Scan for the cell matching the given text and deliver its [X, Y] coordinate at center. 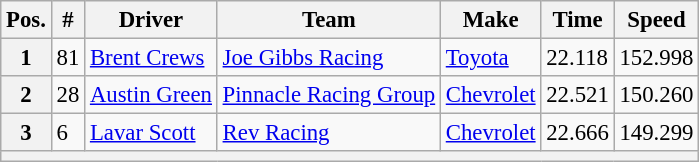
1 [26, 58]
152.998 [656, 58]
22.521 [578, 95]
Team [328, 20]
# [68, 20]
2 [26, 95]
81 [68, 58]
Lavar Scott [152, 133]
Speed [656, 20]
149.299 [656, 133]
Toyota [490, 58]
Austin Green [152, 95]
Rev Racing [328, 133]
Pinnacle Racing Group [328, 95]
Make [490, 20]
Brent Crews [152, 58]
Joe Gibbs Racing [328, 58]
22.666 [578, 133]
3 [26, 133]
Time [578, 20]
6 [68, 133]
Pos. [26, 20]
28 [68, 95]
Driver [152, 20]
150.260 [656, 95]
22.118 [578, 58]
